Return the (x, y) coordinate for the center point of the cell that contains the specified text.  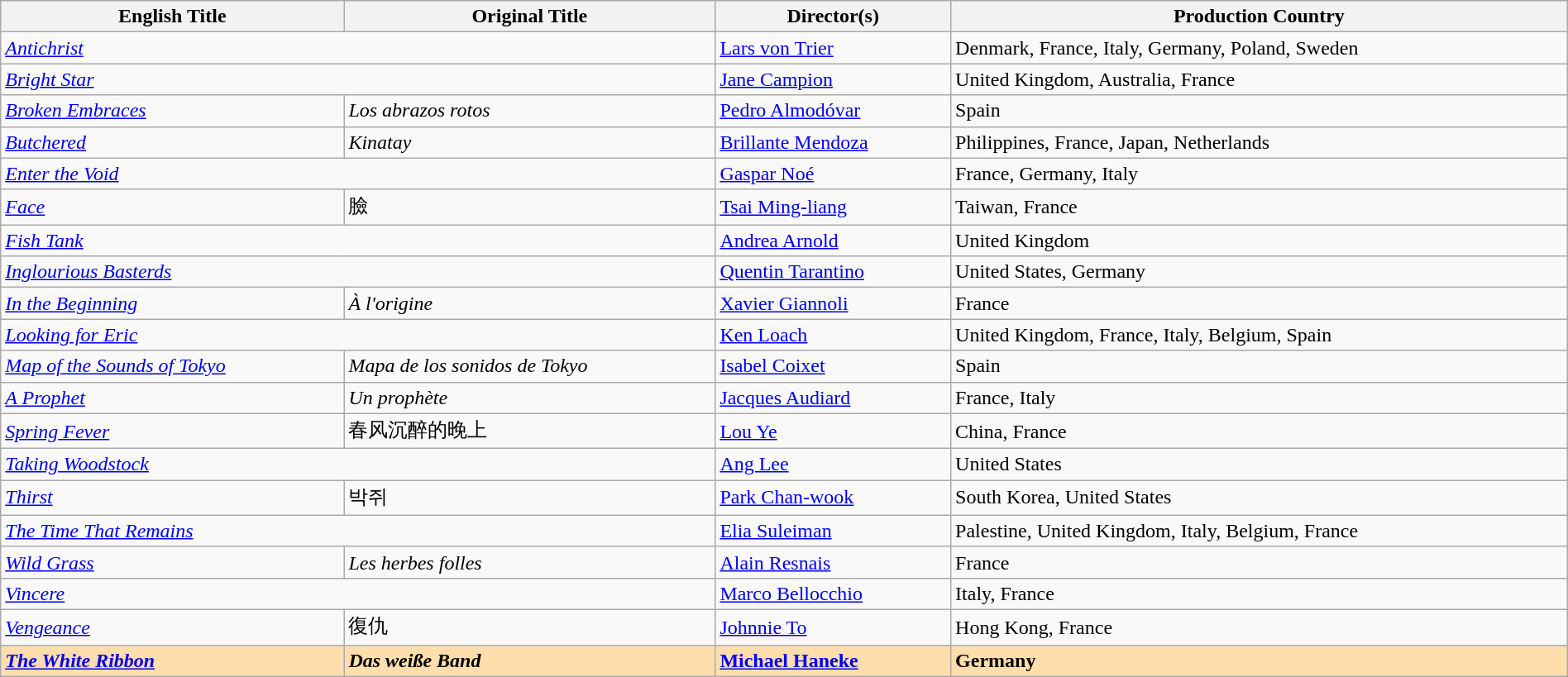
Lou Ye (834, 431)
Ken Loach (834, 335)
Map of the Sounds of Tokyo (172, 366)
Michael Haneke (834, 660)
Philippines, France, Japan, Netherlands (1260, 142)
Brillante Mendoza (834, 142)
A Prophet (172, 398)
The Time That Remains (358, 531)
Thirst (172, 498)
France, Germany, Italy (1260, 174)
Broken Embraces (172, 111)
China, France (1260, 431)
Germany (1260, 660)
Original Title (529, 17)
Ang Lee (834, 465)
United Kingdom, France, Italy, Belgium, Spain (1260, 335)
Jane Campion (834, 79)
South Korea, United States (1260, 498)
Production Country (1260, 17)
박쥐 (529, 498)
Italy, France (1260, 594)
Elia Suleiman (834, 531)
Xavier Giannoli (834, 303)
Taking Woodstock (358, 465)
Los abrazos rotos (529, 111)
Enter the Void (358, 174)
Butchered (172, 142)
Kinatay (529, 142)
Looking for Eric (358, 335)
Mapa de los sonidos de Tokyo (529, 366)
Director(s) (834, 17)
Inglourious Basterds (358, 272)
Vengeance (172, 627)
Un prophète (529, 398)
Tsai Ming-liang (834, 207)
Palestine, United Kingdom, Italy, Belgium, France (1260, 531)
Hong Kong, France (1260, 627)
Face (172, 207)
Pedro Almodóvar (834, 111)
Alain Resnais (834, 562)
In the Beginning (172, 303)
Lars von Trier (834, 48)
Les herbes folles (529, 562)
Isabel Coixet (834, 366)
Das weiße Band (529, 660)
Bright Star (358, 79)
Johnnie To (834, 627)
Denmark, France, Italy, Germany, Poland, Sweden (1260, 48)
Gaspar Noé (834, 174)
À l'origine (529, 303)
United Kingdom (1260, 241)
English Title (172, 17)
Park Chan-wook (834, 498)
France, Italy (1260, 398)
臉 (529, 207)
Taiwan, France (1260, 207)
Spring Fever (172, 431)
United States, Germany (1260, 272)
復仇 (529, 627)
Antichrist (358, 48)
Wild Grass (172, 562)
United Kingdom, Australia, France (1260, 79)
United States (1260, 465)
Jacques Audiard (834, 398)
Andrea Arnold (834, 241)
Quentin Tarantino (834, 272)
The White Ribbon (172, 660)
春风沉醉的晚上 (529, 431)
Vincere (358, 594)
Fish Tank (358, 241)
Marco Bellocchio (834, 594)
